From the cell containing the given text, extract its center point as (X, Y) coordinate. 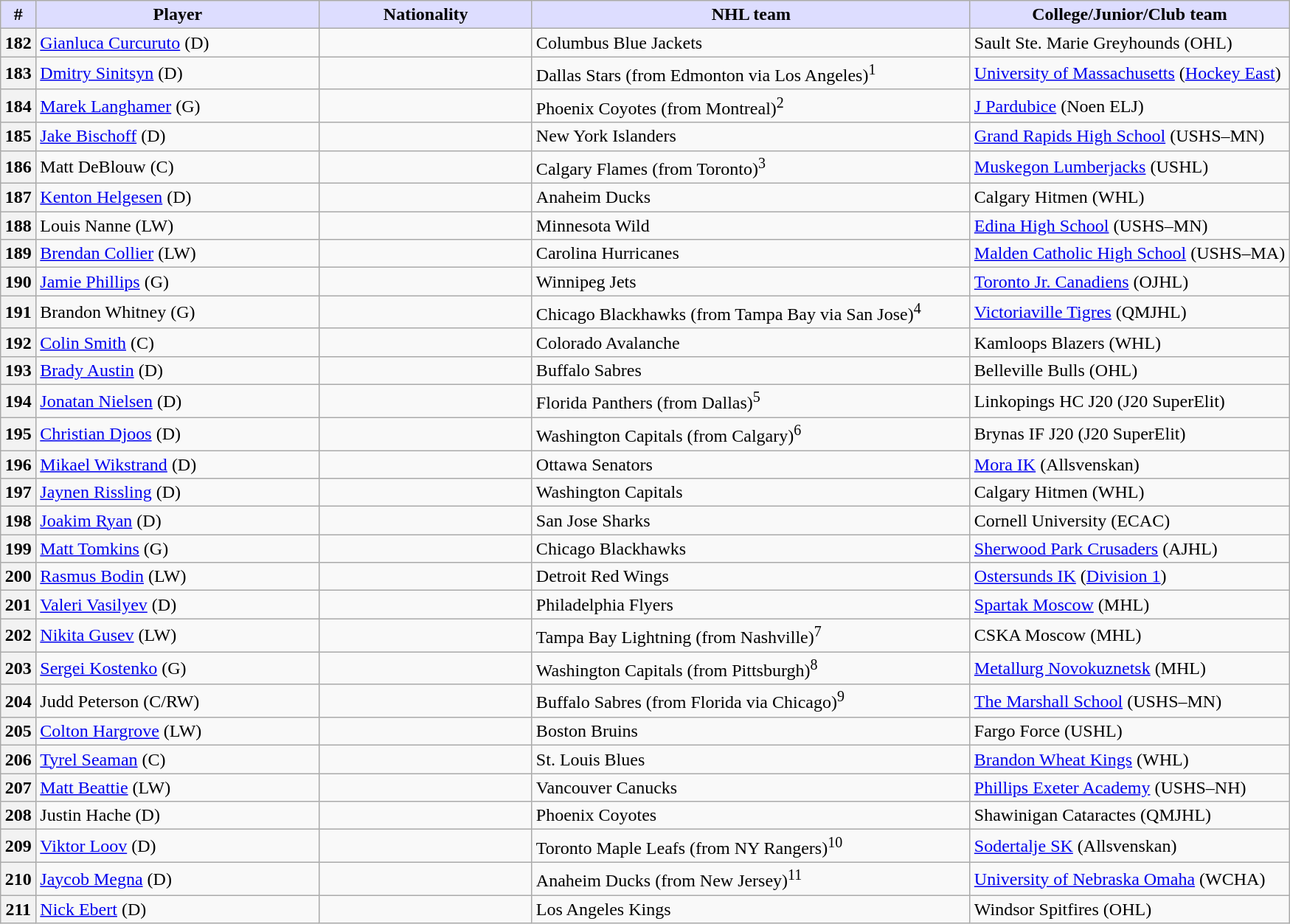
Vancouver Canucks (751, 788)
Minnesota Wild (751, 226)
Grand Rapids High School (USHS–MN) (1129, 136)
Kenton Helgesen (D) (178, 198)
Sergei Kostenko (G) (178, 668)
203 (18, 668)
College/Junior/Club team (1129, 15)
184 (18, 106)
Washington Capitals (751, 493)
205 (18, 732)
Jamie Phillips (G) (178, 282)
195 (18, 434)
189 (18, 254)
Buffalo Sabres (751, 370)
Brady Austin (D) (178, 370)
Belleville Bulls (OHL) (1129, 370)
Joakim Ryan (D) (178, 521)
191 (18, 313)
187 (18, 198)
Matt Tomkins (G) (178, 549)
Ottawa Senators (751, 465)
Brandon Whitney (G) (178, 313)
Shawinigan Cataractes (QMJHL) (1129, 816)
201 (18, 605)
Malden Catholic High School (USHS–MA) (1129, 254)
183 (18, 74)
Colin Smith (C) (178, 342)
Washington Capitals (from Calgary)6 (751, 434)
Sault Ste. Marie Greyhounds (OHL) (1129, 43)
Linkopings HC J20 (J20 SuperElit) (1129, 401)
University of Nebraska Omaha (WCHA) (1129, 879)
Los Angeles Kings (751, 909)
Viktor Loov (D) (178, 847)
Nikita Gusev (LW) (178, 636)
CSKA Moscow (MHL) (1129, 636)
Gianluca Curcuruto (D) (178, 43)
Christian Djoos (D) (178, 434)
Matt DeBlouw (C) (178, 167)
190 (18, 282)
Mikael Wikstrand (D) (178, 465)
Colton Hargrove (LW) (178, 732)
New York Islanders (751, 136)
Toronto Jr. Canadiens (OJHL) (1129, 282)
Metallurg Novokuznetsk (MHL) (1129, 668)
Louis Nanne (LW) (178, 226)
Tyrel Seaman (C) (178, 760)
Buffalo Sabres (from Florida via Chicago)9 (751, 701)
Muskegon Lumberjacks (USHL) (1129, 167)
Detroit Red Wings (751, 577)
Dallas Stars (from Edmonton via Los Angeles)1 (751, 74)
San Jose Sharks (751, 521)
Marek Langhamer (G) (178, 106)
198 (18, 521)
185 (18, 136)
Toronto Maple Leafs (from NY Rangers)10 (751, 847)
Brynas IF J20 (J20 SuperElit) (1129, 434)
206 (18, 760)
Tampa Bay Lightning (from Nashville)7 (751, 636)
188 (18, 226)
204 (18, 701)
182 (18, 43)
Jaycob Megna (D) (178, 879)
Dmitry Sinitsyn (D) (178, 74)
Rasmus Bodin (LW) (178, 577)
Justin Hache (D) (178, 816)
192 (18, 342)
Florida Panthers (from Dallas)5 (751, 401)
Mora IK (Allsvenskan) (1129, 465)
Matt Beattie (LW) (178, 788)
St. Louis Blues (751, 760)
The Marshall School (USHS–MN) (1129, 701)
199 (18, 549)
Calgary Flames (from Toronto)3 (751, 167)
Colorado Avalanche (751, 342)
Phillips Exeter Academy (USHS–NH) (1129, 788)
Carolina Hurricanes (751, 254)
197 (18, 493)
Kamloops Blazers (WHL) (1129, 342)
# (18, 15)
Brendan Collier (LW) (178, 254)
Nick Ebert (D) (178, 909)
210 (18, 879)
Phoenix Coyotes (751, 816)
Judd Peterson (C/RW) (178, 701)
Boston Bruins (751, 732)
Nationality (426, 15)
208 (18, 816)
Philadelphia Flyers (751, 605)
Chicago Blackhawks (751, 549)
Valeri Vasilyev (D) (178, 605)
Anaheim Ducks (751, 198)
Edina High School (USHS–MN) (1129, 226)
Anaheim Ducks (from New Jersey)11 (751, 879)
211 (18, 909)
Jaynen Rissling (D) (178, 493)
196 (18, 465)
Jake Bischoff (D) (178, 136)
Cornell University (ECAC) (1129, 521)
Ostersunds IK (Division 1) (1129, 577)
Victoriaville Tigres (QMJHL) (1129, 313)
Sodertalje SK (Allsvenskan) (1129, 847)
Player (178, 15)
193 (18, 370)
Sherwood Park Crusaders (AJHL) (1129, 549)
194 (18, 401)
Columbus Blue Jackets (751, 43)
Brandon Wheat Kings (WHL) (1129, 760)
Phoenix Coyotes (from Montreal)2 (751, 106)
University of Massachusetts (Hockey East) (1129, 74)
Washington Capitals (from Pittsburgh)8 (751, 668)
209 (18, 847)
Fargo Force (USHL) (1129, 732)
Jonatan Nielsen (D) (178, 401)
Winnipeg Jets (751, 282)
Chicago Blackhawks (from Tampa Bay via San Jose)4 (751, 313)
207 (18, 788)
Spartak Moscow (MHL) (1129, 605)
Windsor Spitfires (OHL) (1129, 909)
NHL team (751, 15)
J Pardubice (Noen ELJ) (1129, 106)
186 (18, 167)
202 (18, 636)
200 (18, 577)
